Locate the cell with the specified text and output its (X, Y) center coordinate. 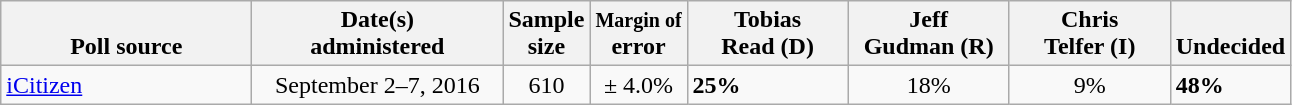
Poll source (126, 34)
18% (928, 85)
JeffGudman (R) (928, 34)
Undecided (1230, 34)
610 (546, 85)
Margin oferror (638, 34)
25% (768, 85)
TobiasRead (D) (768, 34)
± 4.0% (638, 85)
September 2–7, 2016 (378, 85)
9% (1090, 85)
Samplesize (546, 34)
ChrisTelfer (I) (1090, 34)
48% (1230, 85)
Date(s)administered (378, 34)
iCitizen (126, 85)
